From the cell containing the given text, extract its center point as (x, y) coordinate. 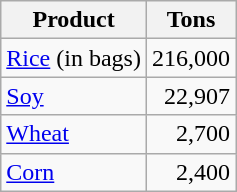
Corn (74, 172)
2,700 (190, 134)
Soy (74, 96)
22,907 (190, 96)
Product (74, 20)
Wheat (74, 134)
Tons (190, 20)
Rice (in bags) (74, 58)
216,000 (190, 58)
2,400 (190, 172)
